Return (X, Y) of the center of cell containing provided text 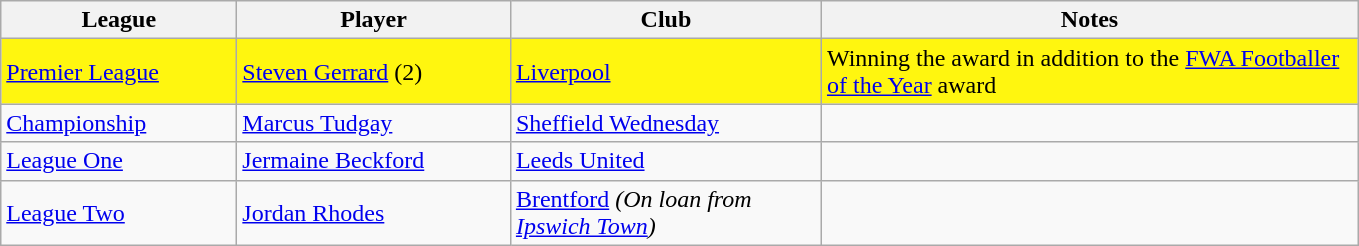
Club (666, 20)
League (119, 20)
League Two (119, 212)
League One (119, 161)
Premier League (119, 72)
Notes (1089, 20)
Steven Gerrard (2) (374, 72)
Liverpool (666, 72)
Player (374, 20)
Jordan Rhodes (374, 212)
Leeds United (666, 161)
Sheffield Wednesday (666, 123)
Marcus Tudgay (374, 123)
Championship (119, 123)
Jermaine Beckford (374, 161)
Brentford (On loan from Ipswich Town) (666, 212)
Winning the award in addition to the FWA Footballer of the Year award (1089, 72)
